From the cell containing the given text, extract its center point as [X, Y] coordinate. 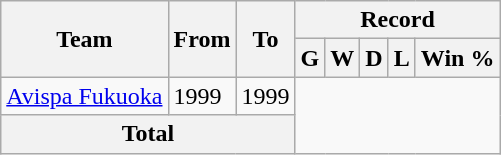
Record [398, 20]
To [266, 39]
Avispa Fukuoka [84, 96]
Total [148, 134]
Win % [458, 58]
G [310, 58]
From [202, 39]
D [374, 58]
W [342, 58]
L [402, 58]
Team [84, 39]
